Find where the given text appears and provide that cell's center as [X, Y] coordinate. 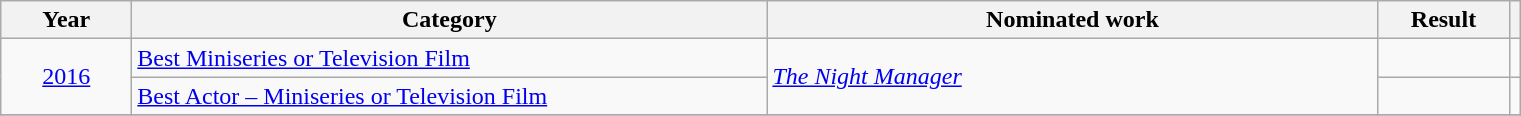
Best Actor – Miniseries or Television Film [450, 96]
Best Miniseries or Television Film [450, 58]
Nominated work [1072, 20]
2016 [66, 77]
Result [1444, 20]
The Night Manager [1072, 77]
Year [66, 20]
Category [450, 20]
